Provide the [X, Y] coordinate of the cell's center where the given text is located.  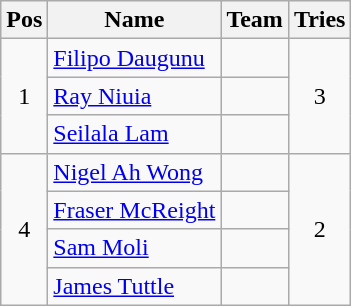
Nigel Ah Wong [134, 172]
Filipo Daugunu [134, 58]
Team [255, 20]
2 [320, 229]
Name [134, 20]
Tries [320, 20]
James Tuttle [134, 286]
Ray Niuia [134, 96]
Seilala Lam [134, 134]
3 [320, 96]
1 [24, 96]
Pos [24, 20]
Fraser McReight [134, 210]
4 [24, 229]
Sam Moli [134, 248]
